Return the [x, y] coordinate for the center point of the cell that contains the specified text.  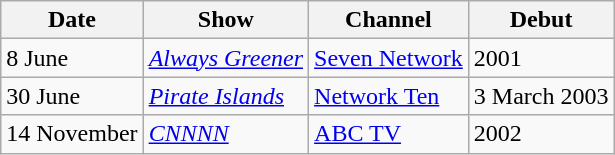
Channel [389, 20]
14 November [72, 134]
Date [72, 20]
30 June [72, 96]
Seven Network [389, 58]
8 June [72, 58]
Show [226, 20]
Pirate Islands [226, 96]
2002 [541, 134]
Debut [541, 20]
CNNNN [226, 134]
Always Greener [226, 58]
2001 [541, 58]
ABC TV [389, 134]
3 March 2003 [541, 96]
Network Ten [389, 96]
